Return [X, Y] of the center of cell containing provided text 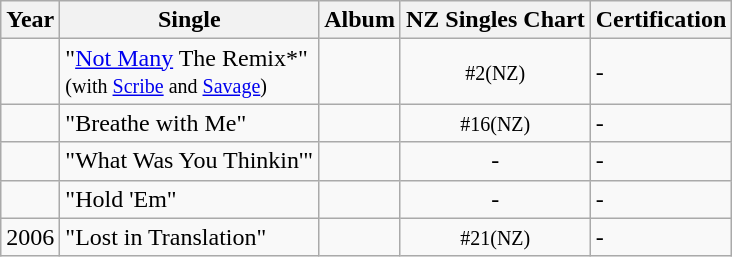
"Lost in Translation" [190, 237]
"Breathe with Me" [190, 123]
2006 [30, 237]
Year [30, 20]
NZ Singles Chart [495, 20]
#16(NZ) [495, 123]
"Not Many The Remix*"(with Scribe and Savage) [190, 72]
#21(NZ) [495, 237]
Single [190, 20]
#2(NZ) [495, 72]
"What Was You Thinkin'" [190, 161]
Certification [661, 20]
Album [360, 20]
"Hold 'Em" [190, 199]
